Output the (X, Y) coordinate of the center of the cell containing the given text.  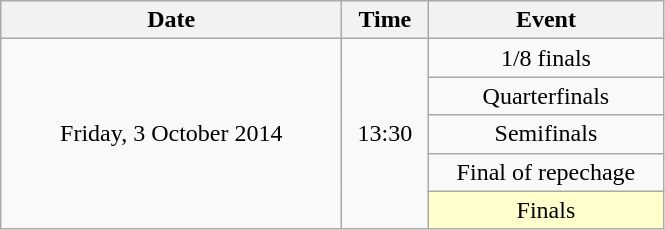
1/8 finals (546, 58)
Event (546, 20)
Date (172, 20)
Finals (546, 210)
Final of repechage (546, 172)
13:30 (385, 134)
Friday, 3 October 2014 (172, 134)
Semifinals (546, 134)
Quarterfinals (546, 96)
Time (385, 20)
